Find where the given text appears and provide that cell's center as [x, y] coordinate. 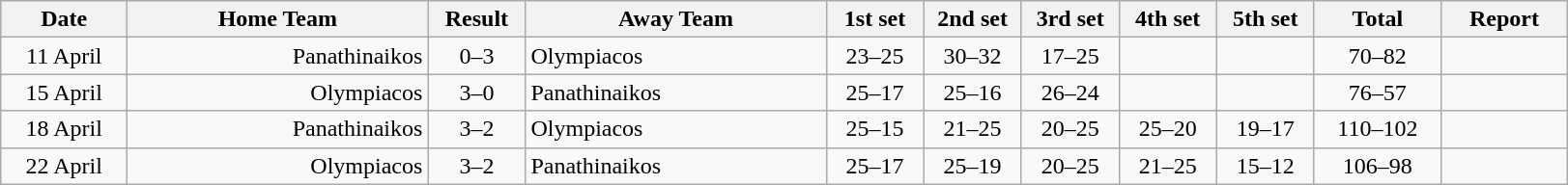
70–82 [1378, 56]
0–3 [477, 56]
Result [477, 19]
1st set [875, 19]
19–17 [1266, 129]
Home Team [278, 19]
26–24 [1070, 92]
Report [1503, 19]
25–20 [1167, 129]
18 April [64, 129]
4th set [1167, 19]
22 April [64, 166]
110–102 [1378, 129]
2nd set [972, 19]
76–57 [1378, 92]
Date [64, 19]
3–0 [477, 92]
11 April [64, 56]
25–19 [972, 166]
17–25 [1070, 56]
25–16 [972, 92]
15–12 [1266, 166]
Away Team [676, 19]
23–25 [875, 56]
Total [1378, 19]
25–15 [875, 129]
15 April [64, 92]
3rd set [1070, 19]
30–32 [972, 56]
106–98 [1378, 166]
5th set [1266, 19]
